Output the (X, Y) coordinate of the center of the cell containing the given text.  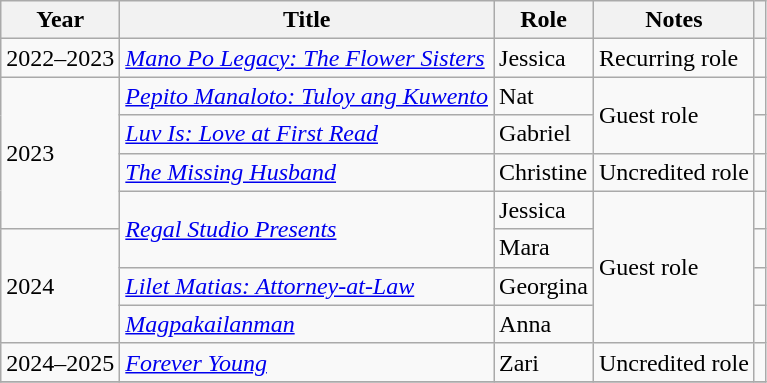
Mano Po Legacy: The Flower Sisters (307, 58)
Mara (544, 248)
Gabriel (544, 134)
Luv Is: Love at First Read (307, 134)
2024 (60, 286)
Year (60, 20)
Pepito Manaloto: Tuloy ang Kuwento (307, 96)
2023 (60, 153)
The Missing Husband (307, 172)
Nat (544, 96)
Regal Studio Presents (307, 229)
Notes (674, 20)
Christine (544, 172)
Anna (544, 324)
Role (544, 20)
Zari (544, 362)
Magpakailanman (307, 324)
Title (307, 20)
Recurring role (674, 58)
2024–2025 (60, 362)
Georgina (544, 286)
Forever Young (307, 362)
2022–2023 (60, 58)
Lilet Matias: Attorney-at-Law (307, 286)
